Extract the [X, Y] coordinate from the center of the cell holding the provided text.  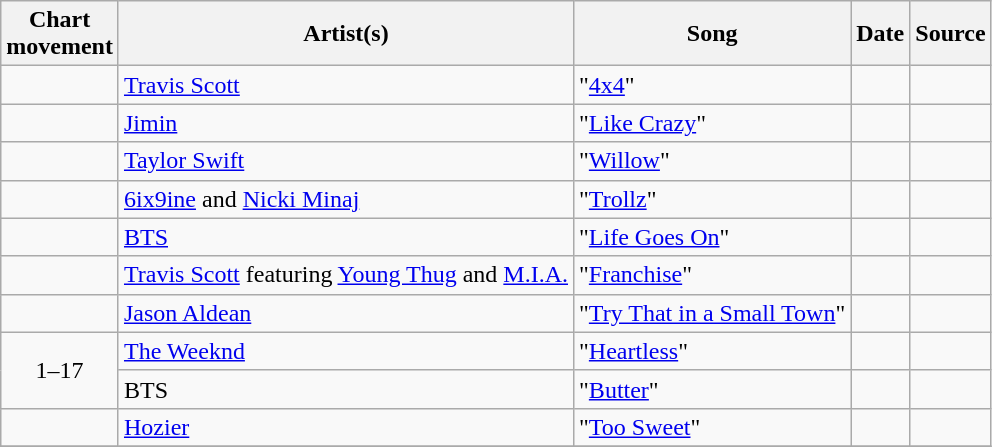
Travis Scott featuring Young Thug and M.I.A. [346, 275]
"4x4" [712, 85]
Song [712, 34]
"Life Goes On" [712, 237]
"Too Sweet" [712, 427]
"Franchise" [712, 275]
Date [880, 34]
Jason Aldean [346, 313]
Travis Scott [346, 85]
1–17 [60, 370]
"Try That in a Small Town" [712, 313]
Taylor Swift [346, 161]
"Heartless" [712, 351]
6ix9ine and Nicki Minaj [346, 199]
"Willow" [712, 161]
Jimin [346, 123]
"Like Crazy" [712, 123]
Chartmovement [60, 34]
Artist(s) [346, 34]
Hozier [346, 427]
"Trollz" [712, 199]
The Weeknd [346, 351]
Source [950, 34]
"Butter" [712, 389]
